From the cell containing the given text, extract its center point as [X, Y] coordinate. 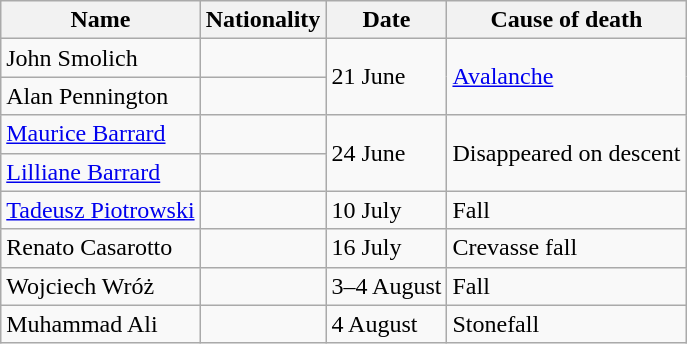
4 August [386, 324]
Alan Pennington [100, 96]
Renato Casarotto [100, 248]
Avalanche [566, 77]
Cause of death [566, 20]
Name [100, 20]
Date [386, 20]
Nationality [263, 20]
John Smolich [100, 58]
Muhammad Ali [100, 324]
3–4 August [386, 286]
Stonefall [566, 324]
21 June [386, 77]
Maurice Barrard [100, 134]
Lilliane Barrard [100, 172]
10 July [386, 210]
Disappeared on descent [566, 153]
Wojciech Wróż [100, 286]
Crevasse fall [566, 248]
Tadeusz Piotrowski [100, 210]
16 July [386, 248]
24 June [386, 153]
